Provide the [x, y] coordinate of the cell's center where the given text is located.  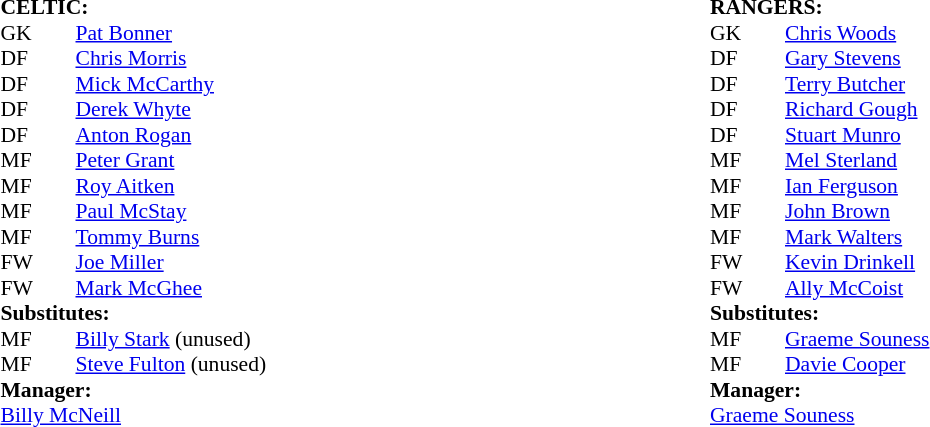
Davie Cooper [857, 365]
Pat Bonner [172, 33]
Richard Gough [857, 109]
John Brown [857, 211]
Graeme Souness [857, 339]
Roy Aitken [172, 186]
Peter Grant [172, 161]
Joe Miller [172, 263]
Ally McCoist [857, 288]
Derek Whyte [172, 109]
Terry Butcher [857, 84]
Anton Rogan [172, 135]
Billy Stark (unused) [172, 339]
Kevin Drinkell [857, 263]
Tommy Burns [172, 237]
Mick McCarthy [172, 84]
Stuart Munro [857, 135]
Paul McStay [172, 211]
Gary Stevens [857, 59]
Steve Fulton (unused) [172, 365]
Mark McGhee [172, 288]
Mark Walters [857, 237]
Mel Sterland [857, 161]
Chris Morris [172, 59]
Chris Woods [857, 33]
Ian Ferguson [857, 186]
